Provide the (X, Y) coordinate of the cell's center where the given text is located.  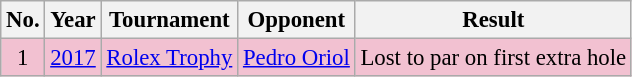
No. (23, 20)
Tournament (170, 20)
2017 (73, 58)
1 (23, 58)
Opponent (297, 20)
Rolex Trophy (170, 58)
Pedro Oriol (297, 58)
Result (493, 20)
Year (73, 20)
Lost to par on first extra hole (493, 58)
